Determine the (x, y) coordinate at the center of the cell enclosing the given text.  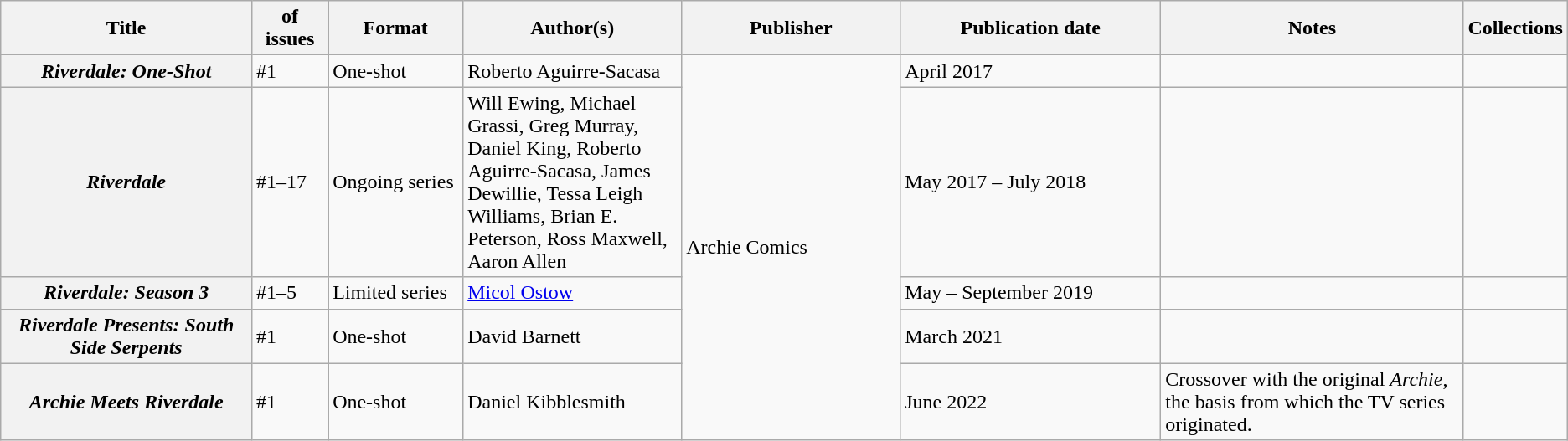
Riverdale: Season 3 (126, 293)
#1–5 (290, 293)
Micol Ostow (573, 293)
Riverdale Presents: South Side Serpents (126, 336)
May 2017 – July 2018 (1030, 182)
Daniel Kibblesmith (573, 402)
March 2021 (1030, 336)
Ongoing series (395, 182)
Archie Meets Riverdale (126, 402)
Publisher (791, 28)
Notes (1312, 28)
Riverdale: One-Shot (126, 71)
Collections (1515, 28)
Riverdale (126, 182)
Archie Comics (791, 248)
Author(s) (573, 28)
Roberto Aguirre-Sacasa (573, 71)
Publication date (1030, 28)
Title (126, 28)
#1–17 (290, 182)
June 2022 (1030, 402)
David Barnett (573, 336)
of issues (290, 28)
Limited series (395, 293)
Format (395, 28)
April 2017 (1030, 71)
Crossover with the original Archie, the basis from which the TV series originated. (1312, 402)
May – September 2019 (1030, 293)
